Determine the [X, Y] coordinate at the center of the cell enclosing the given text.  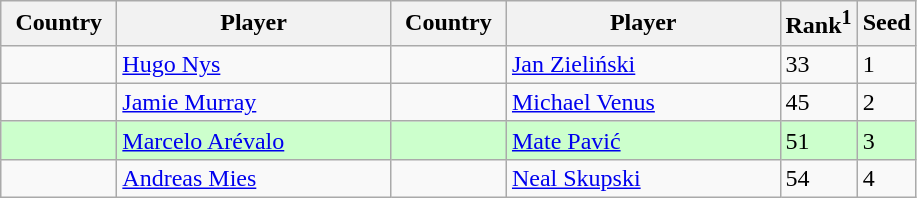
Neal Skupski [643, 178]
Rank1 [818, 24]
Jan Zieliński [643, 64]
3 [886, 140]
Hugo Nys [254, 64]
Andreas Mies [254, 178]
Jamie Murray [254, 102]
Michael Venus [643, 102]
2 [886, 102]
1 [886, 64]
Mate Pavić [643, 140]
4 [886, 178]
51 [818, 140]
Marcelo Arévalo [254, 140]
54 [818, 178]
45 [818, 102]
33 [818, 64]
Seed [886, 24]
